Extract the [x, y] coordinate from the center of the cell holding the provided text.  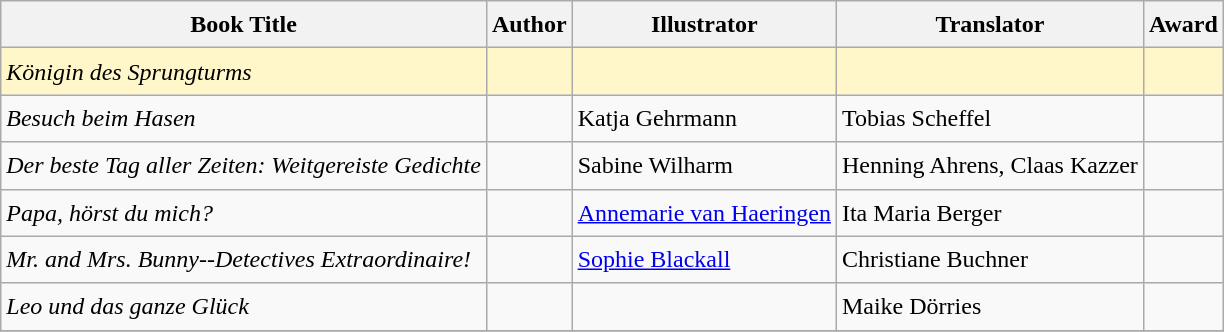
Author [529, 24]
Translator [990, 24]
Henning Ahrens, Claas Kazzer [990, 166]
Mr. and Mrs. Bunny--Detectives Extraordinaire! [244, 260]
Papa, hörst du mich? [244, 212]
Sophie Blackall [704, 260]
Award [1183, 24]
Tobias Scheffel [990, 118]
Königin des Sprungturms [244, 72]
Book Title [244, 24]
Sabine Wilharm [704, 166]
Ita Maria Berger [990, 212]
Christiane Buchner [990, 260]
Besuch beim Hasen [244, 118]
Der beste Tag aller Zeiten: Weitgereiste Gedichte [244, 166]
Maike Dörries [990, 306]
Katja Gehrmann [704, 118]
Leo und das ganze Glück [244, 306]
Illustrator [704, 24]
Annemarie van Haeringen [704, 212]
